Identify which cell holds the provided text, then report its (x, y) central coordinate. 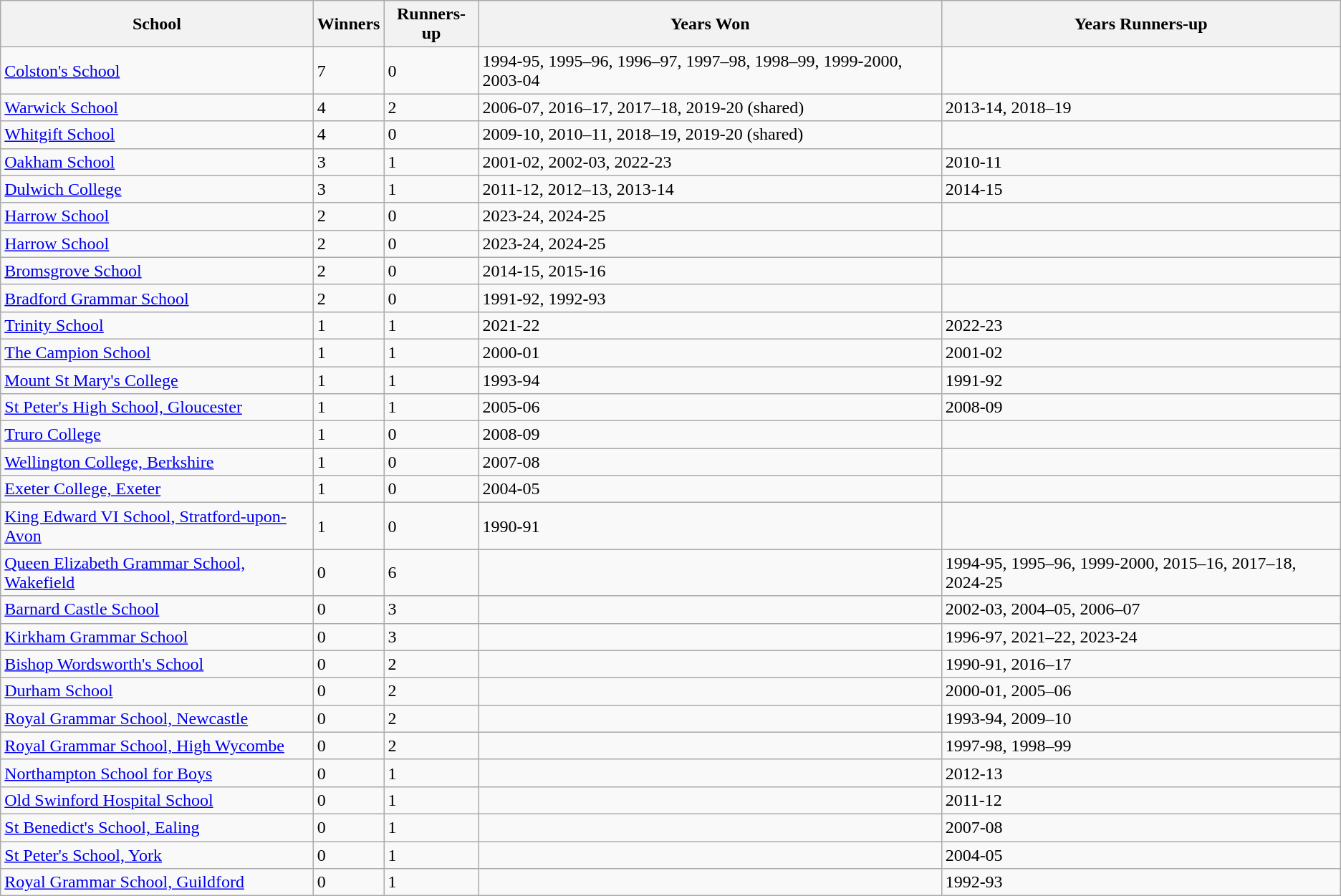
2014-15 (1140, 189)
Royal Grammar School, High Wycombe (158, 746)
Mount St Mary's College (158, 380)
2000-01, 2005–06 (1140, 691)
Bishop Wordsworth's School (158, 664)
Exeter College, Exeter (158, 489)
1997-98, 1998–99 (1140, 746)
Kirkham Grammar School (158, 637)
7 (348, 70)
Old Swinford Hospital School (158, 800)
Dulwich College (158, 189)
Northampton School for Boys (158, 773)
1992-93 (1140, 882)
1990-91, 2016–17 (1140, 664)
Oakham School (158, 162)
Royal Grammar School, Newcastle (158, 718)
2022-23 (1140, 325)
Bradford Grammar School (158, 298)
1990-91 (710, 526)
Runners-up (431, 24)
Truro College (158, 435)
2001-02, 2002-03, 2022-23 (710, 162)
St Peter's School, York (158, 854)
1993-94 (710, 380)
1991-92, 1992-93 (710, 298)
St Benedict's School, Ealing (158, 827)
2005-06 (710, 408)
Durham School (158, 691)
1991-92 (1140, 380)
1994-95, 1995–96, 1996–97, 1997–98, 1998–99, 1999-2000, 2003-04 (710, 70)
1993-94, 2009–10 (1140, 718)
2014-15, 2015-16 (710, 271)
St Peter's High School, Gloucester (158, 408)
2021-22 (710, 325)
1996-97, 2021–22, 2023-24 (1140, 637)
2009-10, 2010–11, 2018–19, 2019-20 (shared) (710, 135)
Queen Elizabeth Grammar School, Wakefield (158, 573)
King Edward VI School, Stratford-upon-Avon (158, 526)
2013-14, 2018–19 (1140, 107)
Bromsgrove School (158, 271)
Warwick School (158, 107)
The Campion School (158, 352)
Trinity School (158, 325)
2001-02 (1140, 352)
Royal Grammar School, Guildford (158, 882)
Barnard Castle School (158, 610)
2011-12 (1140, 800)
2012-13 (1140, 773)
2002-03, 2004–05, 2006–07 (1140, 610)
1994-95, 1995–96, 1999-2000, 2015–16, 2017–18, 2024-25 (1140, 573)
Colston's School (158, 70)
Winners (348, 24)
Whitgift School (158, 135)
2000-01 (710, 352)
Years Runners-up (1140, 24)
2011-12, 2012–13, 2013-14 (710, 189)
2010-11 (1140, 162)
2006-07, 2016–17, 2017–18, 2019-20 (shared) (710, 107)
6 (431, 573)
School (158, 24)
Wellington College, Berkshire (158, 462)
Years Won (710, 24)
